Provide the [X, Y] coordinate of the cell's center where the given text is located.  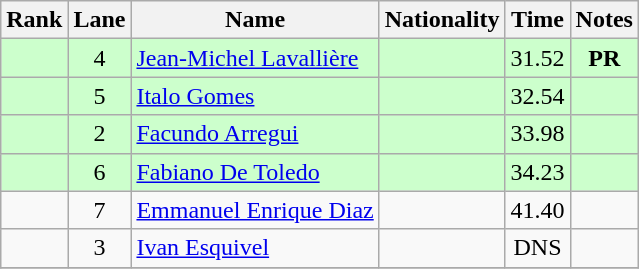
Fabiano De Toledo [255, 172]
Lane [100, 20]
Jean-Michel Lavallière [255, 58]
5 [100, 96]
33.98 [538, 134]
Notes [604, 20]
6 [100, 172]
32.54 [538, 96]
Time [538, 20]
DNS [538, 248]
Ivan Esquivel [255, 248]
3 [100, 248]
Rank [34, 20]
PR [604, 58]
2 [100, 134]
Italo Gomes [255, 96]
Name [255, 20]
Nationality [442, 20]
4 [100, 58]
41.40 [538, 210]
Facundo Arregui [255, 134]
31.52 [538, 58]
34.23 [538, 172]
7 [100, 210]
Emmanuel Enrique Diaz [255, 210]
